Return the [X, Y] coordinate for the center point of the cell that contains the specified text.  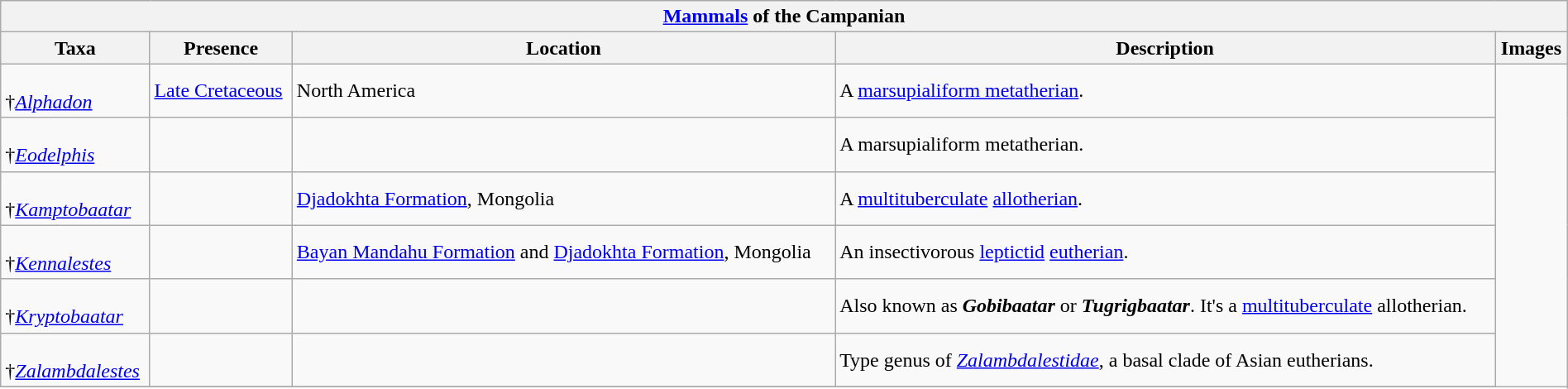
Also known as Gobibaatar or Tugrigbaatar. It's a multituberculate allotherian. [1165, 306]
Mammals of the Campanian [784, 17]
†Kryptobaatar [75, 306]
Bayan Mandahu Formation and Djadokhta Formation, Mongolia [563, 252]
Late Cretaceous [221, 91]
Description [1165, 48]
†Kamptobaatar [75, 199]
A multituberculate allotherian. [1165, 199]
Location [563, 48]
Type genus of Zalambdalestidae, a basal clade of Asian eutherians. [1165, 359]
†Zalambdalestes [75, 359]
Djadokhta Formation, Mongolia [563, 199]
North America [563, 91]
†Eodelphis [75, 144]
Taxa [75, 48]
An insectivorous leptictid eutherian. [1165, 252]
†Kennalestes [75, 252]
Presence [221, 48]
†Alphadon [75, 91]
Images [1532, 48]
